Search for the cell housing the specified text and yield its [X, Y] center coordinate. 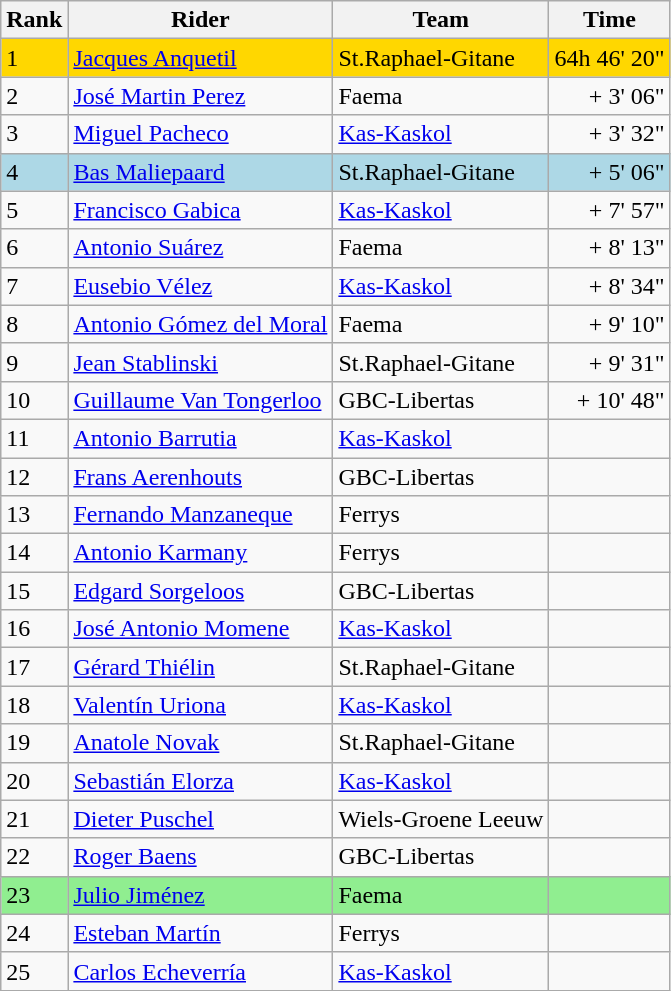
Sebastián Elorza [200, 781]
Francisco Gabica [200, 210]
Julio Jiménez [200, 895]
Antonio Gómez del Moral [200, 324]
Rank [34, 20]
Carlos Echeverría [200, 971]
Eusebio Vélez [200, 286]
Jean Stablinski [200, 362]
18 [34, 705]
23 [34, 895]
Wiels-Groene Leeuw [441, 819]
Jacques Anquetil [200, 58]
12 [34, 477]
Valentín Uriona [200, 705]
Roger Baens [200, 857]
20 [34, 781]
2 [34, 96]
1 [34, 58]
José Martin Perez [200, 96]
+ 8' 34" [610, 286]
Antonio Suárez [200, 248]
64h 46' 20" [610, 58]
6 [34, 248]
Anatole Novak [200, 743]
15 [34, 591]
Gérard Thiélin [200, 667]
Miguel Pacheco [200, 134]
13 [34, 515]
19 [34, 743]
10 [34, 400]
+ 9' 10" [610, 324]
José Antonio Momene [200, 629]
+ 10' 48" [610, 400]
3 [34, 134]
Fernando Manzaneque [200, 515]
14 [34, 553]
+ 3' 06" [610, 96]
Bas Maliepaard [200, 172]
8 [34, 324]
16 [34, 629]
24 [34, 933]
Frans Aerenhouts [200, 477]
+ 5' 06" [610, 172]
Team [441, 20]
Dieter Puschel [200, 819]
+ 9' 31" [610, 362]
25 [34, 971]
5 [34, 210]
21 [34, 819]
Esteban Martín [200, 933]
Antonio Karmany [200, 553]
Rider [200, 20]
+ 8' 13" [610, 248]
Antonio Barrutia [200, 438]
4 [34, 172]
22 [34, 857]
7 [34, 286]
+ 3' 32" [610, 134]
+ 7' 57" [610, 210]
Edgard Sorgeloos [200, 591]
17 [34, 667]
9 [34, 362]
11 [34, 438]
Time [610, 20]
Guillaume Van Tongerloo [200, 400]
